Return (X, Y) of the center of cell containing provided text 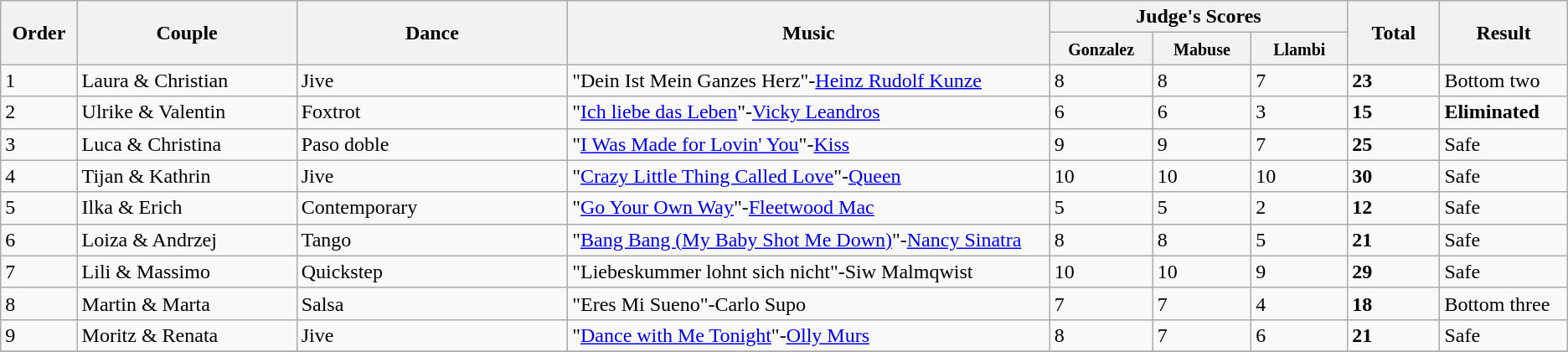
Ilka & Erich (187, 208)
"Dein Ist Mein Ganzes Herz"-Heinz Rudolf Kunze (809, 80)
Loiza & Andrzej (187, 240)
Llambi (1300, 49)
"Liebeskummer lohnt sich nicht"-Siw Malmqwist (809, 272)
Mabuse (1202, 49)
Salsa (432, 303)
Paso doble (432, 144)
1 (39, 80)
Judge's Scores (1199, 17)
Dance (432, 33)
"Ich liebe das Leben"-Vicky Leandros (809, 112)
Total (1394, 33)
Martin & Marta (187, 303)
Luca & Christina (187, 144)
Lili & Massimo (187, 272)
29 (1394, 272)
"Bang Bang (My Baby Shot Me Down)"-Nancy Sinatra (809, 240)
"Eres Mi Sueno"-Carlo Supo (809, 303)
Ulrike & Valentin (187, 112)
Contemporary (432, 208)
"Crazy Little Thing Called Love"-Queen (809, 176)
Tango (432, 240)
"Dance with Me Tonight"-Olly Murs (809, 335)
15 (1394, 112)
"I Was Made for Lovin' You"-Kiss (809, 144)
Order (39, 33)
Quickstep (432, 272)
Laura & Christian (187, 80)
18 (1394, 303)
Bottom three (1504, 303)
"Go Your Own Way"-Fleetwood Mac (809, 208)
Tijan & Kathrin (187, 176)
Bottom two (1504, 80)
Moritz & Renata (187, 335)
Result (1504, 33)
23 (1394, 80)
12 (1394, 208)
Couple (187, 33)
30 (1394, 176)
Foxtrot (432, 112)
Gonzalez (1101, 49)
Eliminated (1504, 112)
Music (809, 33)
25 (1394, 144)
